Output the [X, Y] coordinate of the center of the cell containing the given text.  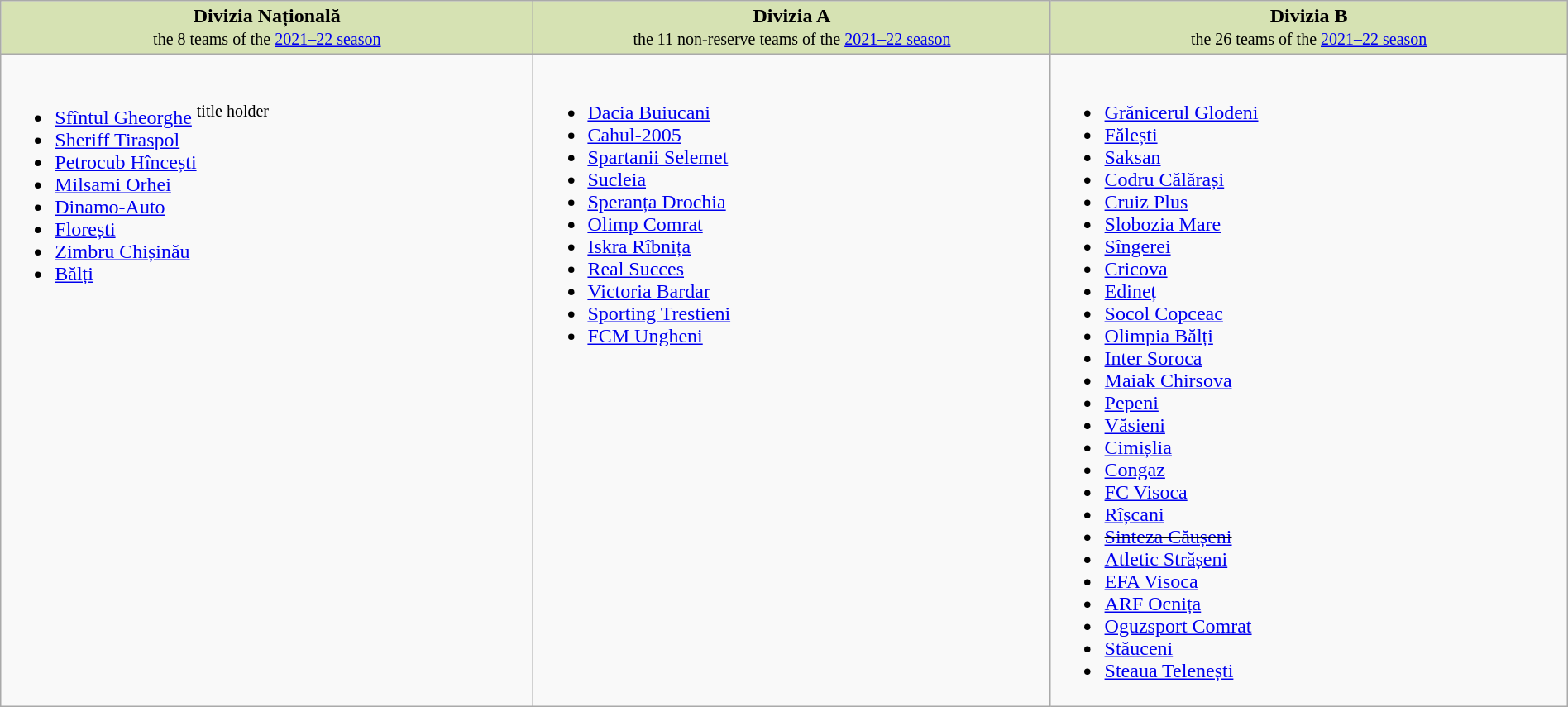
Divizia Athe 11 non-reserve teams of the 2021–22 season [792, 28]
Divizia Naționalăthe 8 teams of the 2021–22 season [267, 28]
Sfîntul Gheorghe title holderSheriff TiraspolPetrocub HînceștiMilsami OrheiDinamo-AutoFloreștiZimbru ChișinăuBălți [267, 380]
Divizia Bthe 26 teams of the 2021–22 season [1308, 28]
Dacia BuiucaniCahul-2005Spartanii SelemetSucleiaSperanța DrochiaOlimp ComratIskra RîbnițaReal SuccesVictoria BardarSporting TrestieniFCM Ungheni [792, 380]
